Identify which cell holds the provided text, then report its (X, Y) central coordinate. 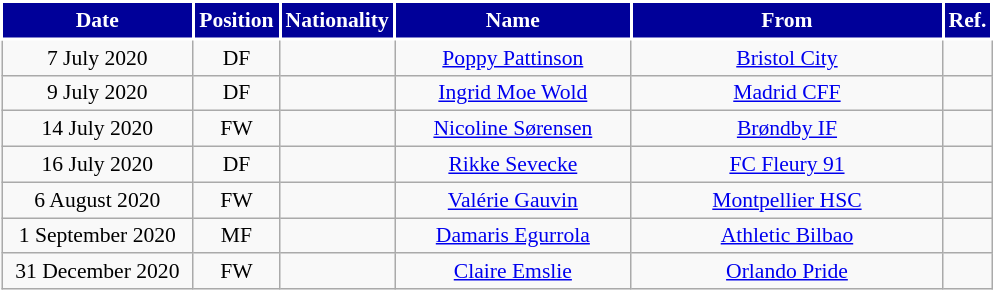
FC Fleury 91 (787, 165)
Damaris Egurrola (514, 236)
Nicoline Sørensen (514, 129)
14 July 2020 (98, 129)
Bristol City (787, 57)
7 July 2020 (98, 57)
Athletic Bilbao (787, 236)
Position (236, 20)
6 August 2020 (98, 200)
Poppy Pattinson (514, 57)
Brøndby IF (787, 129)
16 July 2020 (98, 165)
9 July 2020 (98, 93)
MF (236, 236)
Ref. (968, 20)
Ingrid Moe Wold (514, 93)
Orlando Pride (787, 272)
Claire Emslie (514, 272)
Madrid CFF (787, 93)
Date (98, 20)
Montpellier HSC (787, 200)
1 September 2020 (98, 236)
From (787, 20)
31 December 2020 (98, 272)
Nationality (338, 20)
Valérie Gauvin (514, 200)
Rikke Sevecke (514, 165)
Name (514, 20)
